Scan for the cell matching the given text and deliver its (X, Y) coordinate at center. 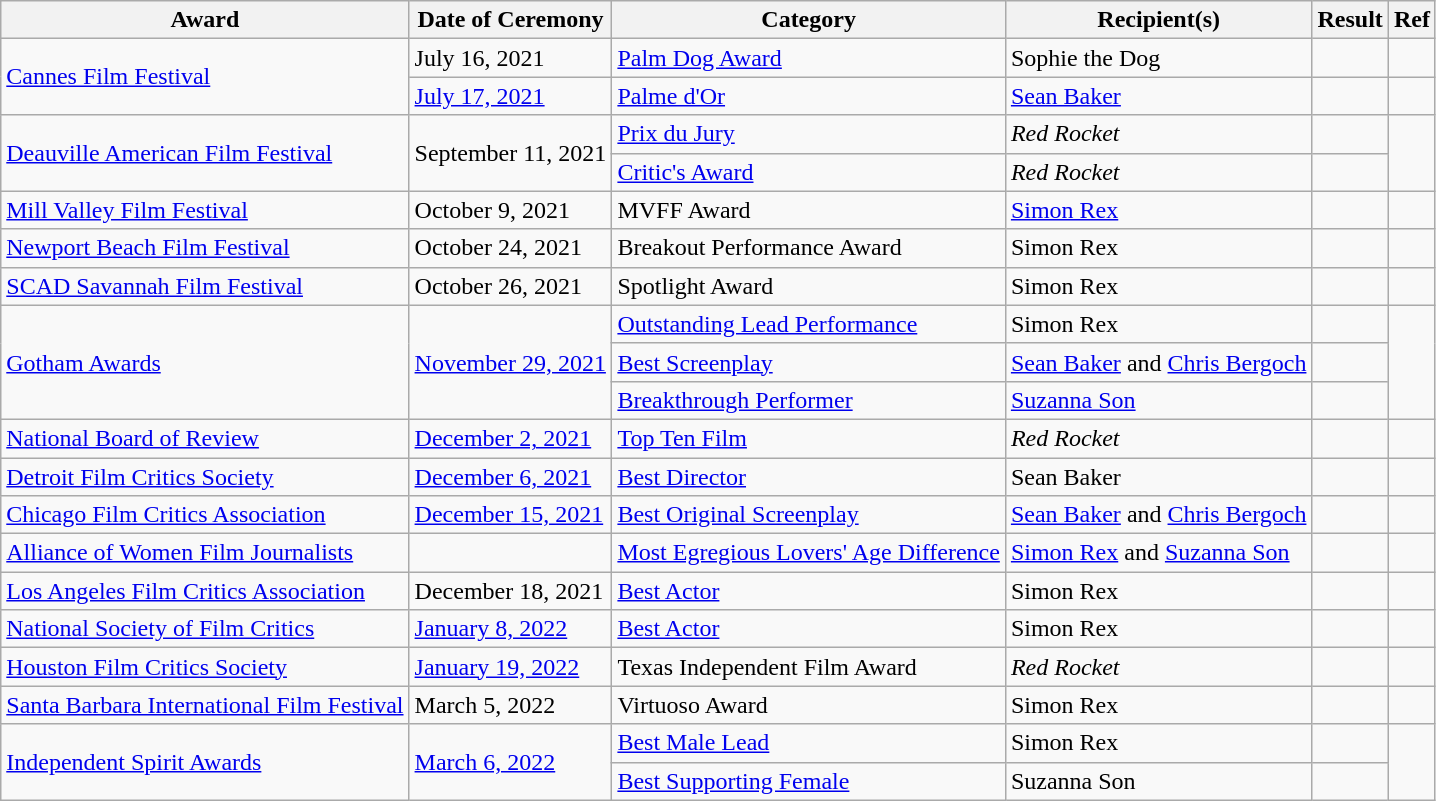
December 18, 2021 (510, 591)
Virtuoso Award (809, 705)
Santa Barbara International Film Festival (205, 705)
Detroit Film Critics Society (205, 477)
Best Screenplay (809, 362)
Outstanding Lead Performance (809, 324)
Award (205, 20)
Critic's Award (809, 172)
Date of Ceremony (510, 20)
Chicago Film Critics Association (205, 515)
Spotlight Award (809, 286)
Newport Beach Film Festival (205, 248)
Houston Film Critics Society (205, 667)
Mill Valley Film Festival (205, 210)
Best Director (809, 477)
National Society of Film Critics (205, 629)
December 6, 2021 (510, 477)
Gotham Awards (205, 362)
Cannes Film Festival (205, 77)
Alliance of Women Film Journalists (205, 553)
Independent Spirit Awards (205, 762)
December 2, 2021 (510, 438)
Ref (1412, 20)
Most Egregious Lovers' Age Difference (809, 553)
Best Male Lead (809, 743)
MVFF Award (809, 210)
January 8, 2022 (510, 629)
Category (809, 20)
National Board of Review (205, 438)
January 19, 2022 (510, 667)
March 5, 2022 (510, 705)
Palme d'Or (809, 96)
Breakout Performance Award (809, 248)
Los Angeles Film Critics Association (205, 591)
Result (1350, 20)
Texas Independent Film Award (809, 667)
October 24, 2021 (510, 248)
July 17, 2021 (510, 96)
September 11, 2021 (510, 153)
July 16, 2021 (510, 58)
March 6, 2022 (510, 762)
SCAD Savannah Film Festival (205, 286)
Deauville American Film Festival (205, 153)
Sophie the Dog (1158, 58)
Best Supporting Female (809, 781)
October 9, 2021 (510, 210)
Palm Dog Award (809, 58)
Best Original Screenplay (809, 515)
October 26, 2021 (510, 286)
Breakthrough Performer (809, 400)
December 15, 2021 (510, 515)
Recipient(s) (1158, 20)
Prix du Jury (809, 134)
Simon Rex and Suzanna Son (1158, 553)
November 29, 2021 (510, 362)
Top Ten Film (809, 438)
